Find where the given text appears and provide that cell's center as [x, y] coordinate. 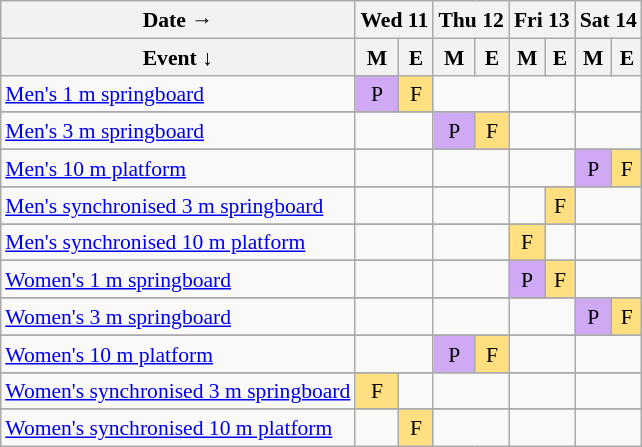
Event ↓ [178, 56]
Women's 3 m springboard [178, 316]
Men's 10 m platform [178, 168]
Women's 1 m springboard [178, 280]
Women's synchronised 10 m platform [178, 428]
Men's synchronised 3 m springboard [178, 204]
Date → [178, 20]
Men's 1 m springboard [178, 94]
Women's synchronised 3 m springboard [178, 390]
Sat 14 [608, 20]
Men's synchronised 10 m platform [178, 242]
Women's 10 m platform [178, 354]
Thu 12 [471, 20]
Men's 3 m springboard [178, 130]
Fri 13 [542, 20]
Wed 11 [394, 20]
